Capture the cell that displays the provided text and extract its [X, Y] central coordinate. 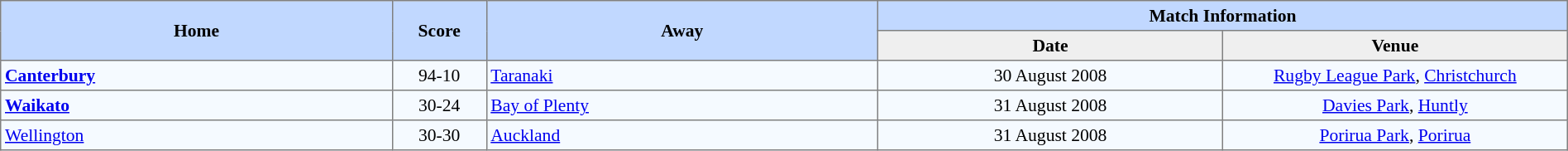
Venue [1394, 46]
30 August 2008 [1050, 75]
Canterbury [197, 75]
Taranaki [682, 75]
Wellington [197, 135]
Date [1050, 46]
Score [439, 31]
30-24 [439, 105]
Porirua Park, Porirua [1394, 135]
94-10 [439, 75]
Auckland [682, 135]
30-30 [439, 135]
Waikato [197, 105]
Bay of Plenty [682, 105]
Away [682, 31]
Match Information [1223, 16]
Davies Park, Huntly [1394, 105]
Rugby League Park, Christchurch [1394, 75]
Home [197, 31]
